Return [x, y] of the center of cell containing provided text 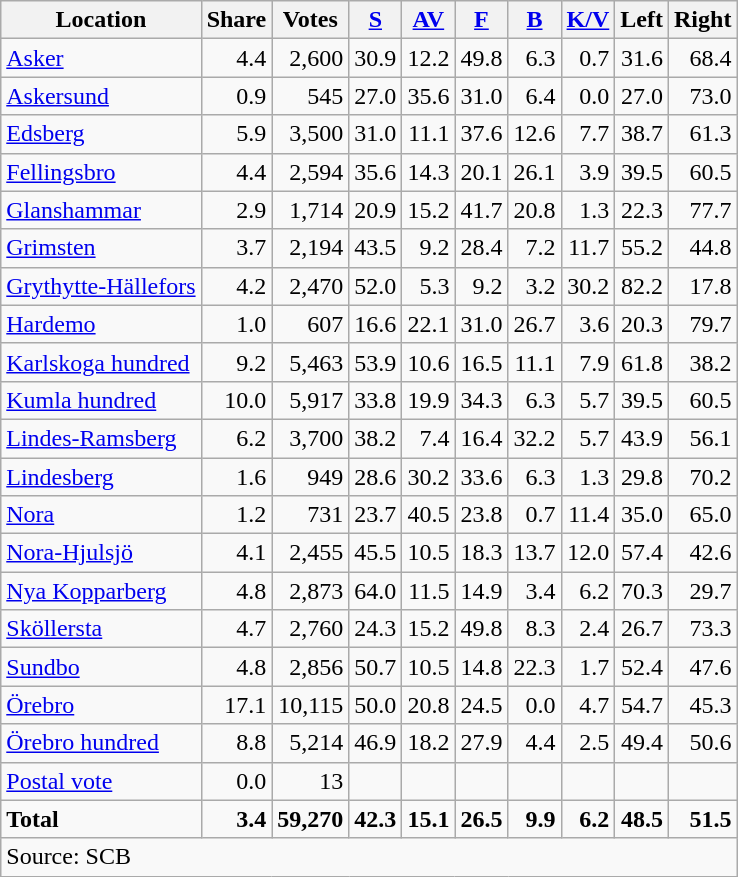
949 [310, 477]
2,856 [310, 667]
61.8 [642, 362]
28.4 [482, 248]
Lindes-Ramsberg [101, 438]
2.4 [588, 629]
64.0 [376, 591]
1.2 [236, 515]
26.5 [482, 819]
68.4 [703, 58]
50.0 [376, 705]
5,214 [310, 743]
2,470 [310, 286]
5,917 [310, 400]
3.7 [236, 248]
4.2 [236, 286]
53.9 [376, 362]
607 [310, 324]
B [534, 20]
15.1 [428, 819]
43.5 [376, 248]
40.5 [428, 515]
56.1 [703, 438]
65.0 [703, 515]
11.5 [428, 591]
Glanshammar [101, 210]
13.7 [534, 553]
2,594 [310, 172]
7.7 [588, 134]
F [482, 20]
Kumla hundred [101, 400]
77.7 [703, 210]
Grythytte-Hällefors [101, 286]
16.5 [482, 362]
11.4 [588, 515]
18.3 [482, 553]
Total [101, 819]
33.6 [482, 477]
8.3 [534, 629]
7.2 [534, 248]
Hardemo [101, 324]
14.3 [428, 172]
3.6 [588, 324]
41.7 [482, 210]
0.9 [236, 96]
2,455 [310, 553]
Location [101, 20]
3,500 [310, 134]
Sköllersta [101, 629]
Sundbo [101, 667]
82.2 [642, 286]
545 [310, 96]
12.0 [588, 553]
2,194 [310, 248]
10.6 [428, 362]
Votes [310, 20]
51.5 [703, 819]
7.9 [588, 362]
45.3 [703, 705]
Karlskoga hundred [101, 362]
1,714 [310, 210]
34.3 [482, 400]
22.1 [428, 324]
9.9 [534, 819]
7.4 [428, 438]
Askersund [101, 96]
35.0 [642, 515]
Edsberg [101, 134]
24.5 [482, 705]
1.0 [236, 324]
29.8 [642, 477]
11.7 [588, 248]
46.9 [376, 743]
Right [703, 20]
2.9 [236, 210]
Nya Kopparberg [101, 591]
AV [428, 20]
23.8 [482, 515]
73.0 [703, 96]
Share [236, 20]
55.2 [642, 248]
Nora [101, 515]
Grimsten [101, 248]
50.6 [703, 743]
70.3 [642, 591]
50.7 [376, 667]
26.1 [534, 172]
17.1 [236, 705]
32.2 [534, 438]
23.7 [376, 515]
73.3 [703, 629]
14.8 [482, 667]
19.9 [428, 400]
Source: SCB [369, 857]
42.3 [376, 819]
59,270 [310, 819]
13 [310, 781]
Left [642, 20]
70.2 [703, 477]
4.1 [236, 553]
1.6 [236, 477]
20.3 [642, 324]
10.0 [236, 400]
61.3 [703, 134]
2,760 [310, 629]
10,115 [310, 705]
28.6 [376, 477]
16.6 [376, 324]
37.6 [482, 134]
27.9 [482, 743]
30.9 [376, 58]
52.4 [642, 667]
16.4 [482, 438]
45.5 [376, 553]
20.1 [482, 172]
8.8 [236, 743]
2,600 [310, 58]
79.7 [703, 324]
Örebro hundred [101, 743]
Asker [101, 58]
24.3 [376, 629]
31.6 [642, 58]
5.3 [428, 286]
3,700 [310, 438]
5.9 [236, 134]
2.5 [588, 743]
3.9 [588, 172]
S [376, 20]
49.4 [642, 743]
48.5 [642, 819]
Fellingsbro [101, 172]
54.7 [642, 705]
Lindesberg [101, 477]
18.2 [428, 743]
43.9 [642, 438]
5,463 [310, 362]
731 [310, 515]
K/V [588, 20]
6.4 [534, 96]
38.7 [642, 134]
1.7 [588, 667]
33.8 [376, 400]
12.6 [534, 134]
52.0 [376, 286]
Postal vote [101, 781]
12.2 [428, 58]
42.6 [703, 553]
44.8 [703, 248]
29.7 [703, 591]
3.2 [534, 286]
57.4 [642, 553]
14.9 [482, 591]
2,873 [310, 591]
47.6 [703, 667]
20.9 [376, 210]
17.8 [703, 286]
Örebro [101, 705]
Nora-Hjulsjö [101, 553]
